Provide the (X, Y) coordinate of the cell's center where the given text is located.  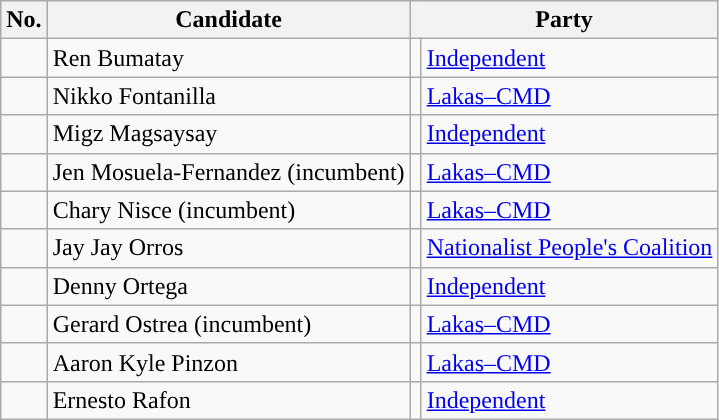
No. (24, 20)
Gerard Ostrea (incumbent) (228, 324)
Aaron Kyle Pinzon (228, 362)
Chary Nisce (incumbent) (228, 210)
Party (564, 20)
Jen Mosuela-Fernandez (incumbent) (228, 172)
Nationalist People's Coalition (570, 248)
Ernesto Rafon (228, 400)
Migz Magsaysay (228, 134)
Candidate (228, 20)
Denny Ortega (228, 286)
Nikko Fontanilla (228, 96)
Ren Bumatay (228, 58)
Jay Jay Orros (228, 248)
